Extract the [X, Y] coordinate from the center of the cell holding the provided text.  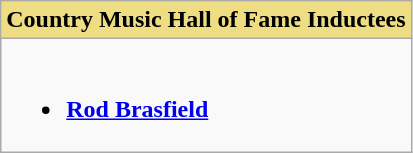
Rod Brasfield [206, 96]
Country Music Hall of Fame Inductees [206, 20]
